Locate the cell with the specified text and output its [X, Y] center coordinate. 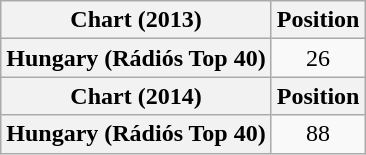
Chart (2014) [136, 96]
Chart (2013) [136, 20]
26 [318, 58]
88 [318, 134]
